Search for the cell housing the specified text and yield its [X, Y] center coordinate. 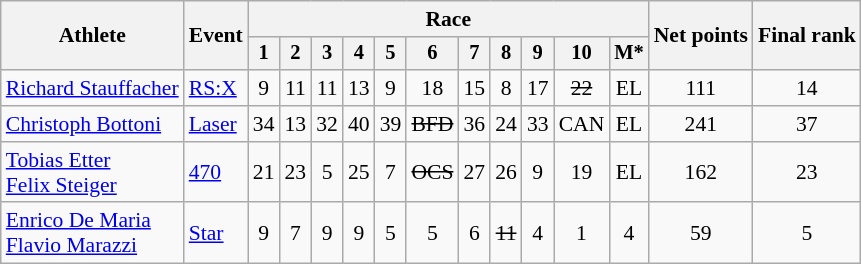
34 [264, 124]
21 [264, 172]
10 [582, 54]
17 [538, 88]
470 [216, 172]
59 [701, 234]
33 [538, 124]
Laser [216, 124]
18 [432, 88]
Enrico De MariaFlavio Marazzi [92, 234]
Athlete [92, 36]
CAN [582, 124]
14 [807, 88]
32 [327, 124]
40 [359, 124]
36 [474, 124]
OCS [432, 172]
Final rank [807, 36]
BFD [432, 124]
162 [701, 172]
26 [506, 172]
24 [506, 124]
Richard Stauffacher [92, 88]
3 [327, 54]
27 [474, 172]
Race [448, 19]
Net points [701, 36]
241 [701, 124]
Event [216, 36]
39 [391, 124]
Christoph Bottoni [92, 124]
25 [359, 172]
111 [701, 88]
15 [474, 88]
RS:X [216, 88]
19 [582, 172]
M* [628, 54]
2 [296, 54]
Tobias EtterFelix Steiger [92, 172]
22 [582, 88]
Star [216, 234]
37 [807, 124]
